Find where the given text appears and provide that cell's center as (X, Y) coordinate. 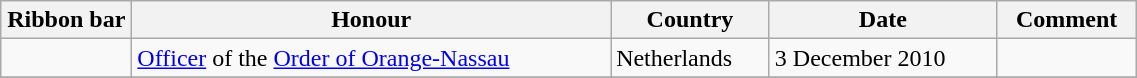
Date (882, 20)
Honour (372, 20)
Comment (1066, 20)
3 December 2010 (882, 58)
Ribbon bar (66, 20)
Officer of the Order of Orange-Nassau (372, 58)
Netherlands (690, 58)
Country (690, 20)
